Output the [x, y] coordinate of the center of the cell containing the given text.  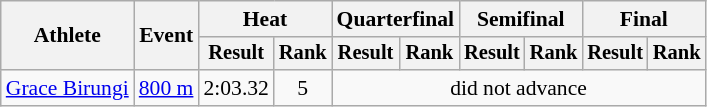
Athlete [68, 36]
800 m [166, 88]
Semifinal [520, 19]
Grace Birungi [68, 88]
Final [644, 19]
Heat [264, 19]
2:03.32 [236, 88]
Quarterfinal [396, 19]
Event [166, 36]
did not advance [519, 88]
5 [303, 88]
